Provide the [x, y] coordinate of the cell's center where the given text is located.  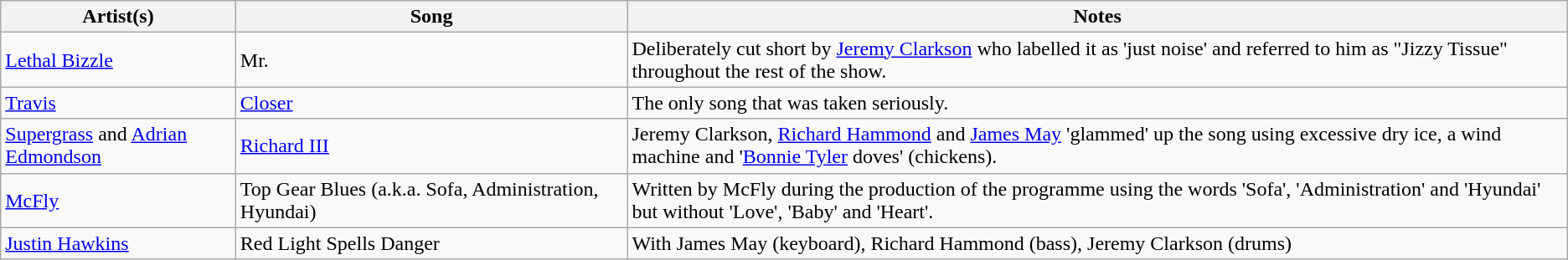
Closer [431, 103]
Jeremy Clarkson, Richard Hammond and James May 'glammed' up the song using excessive dry ice, a wind machine and 'Bonnie Tyler doves' (chickens). [1097, 145]
Red Light Spells Danger [431, 243]
Notes [1097, 17]
Travis [119, 103]
Lethal Bizzle [119, 60]
Justin Hawkins [119, 243]
Song [431, 17]
Richard III [431, 145]
Deliberately cut short by Jeremy Clarkson who labelled it as 'just noise' and referred to him as "Jizzy Tissue" throughout the rest of the show. [1097, 60]
Artist(s) [119, 17]
The only song that was taken seriously. [1097, 103]
Supergrass and Adrian Edmondson [119, 145]
McFly [119, 201]
Top Gear Blues (a.k.a. Sofa, Administration, Hyundai) [431, 201]
Mr. [431, 60]
With James May (keyboard), Richard Hammond (bass), Jeremy Clarkson (drums) [1097, 243]
